Extract the [X, Y] coordinate from the center of the cell holding the provided text.  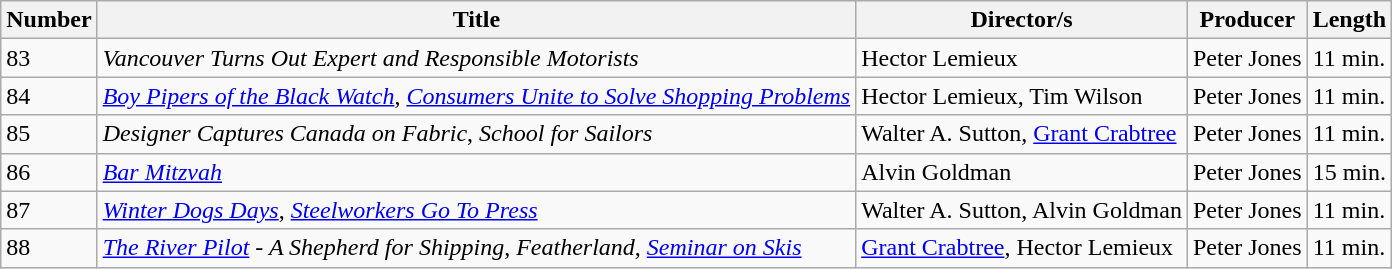
87 [49, 210]
Walter A. Sutton, Grant Crabtree [1022, 134]
84 [49, 96]
Grant Crabtree, Hector Lemieux [1022, 248]
Number [49, 20]
Producer [1247, 20]
Boy Pipers of the Black Watch, Consumers Unite to Solve Shopping Problems [476, 96]
The River Pilot - A Shepherd for Shipping, Featherland, Seminar on Skis [476, 248]
15 min. [1349, 172]
Hector Lemieux [1022, 58]
Winter Dogs Days, Steelworkers Go To Press [476, 210]
86 [49, 172]
Vancouver Turns Out Expert and Responsible Motorists [476, 58]
Designer Captures Canada on Fabric, School for Sailors [476, 134]
Title [476, 20]
Walter A. Sutton, Alvin Goldman [1022, 210]
Alvin Goldman [1022, 172]
88 [49, 248]
85 [49, 134]
Bar Mitzvah [476, 172]
Hector Lemieux, Tim Wilson [1022, 96]
Director/s [1022, 20]
83 [49, 58]
Length [1349, 20]
